Find where the given text appears and provide that cell's center as [x, y] coordinate. 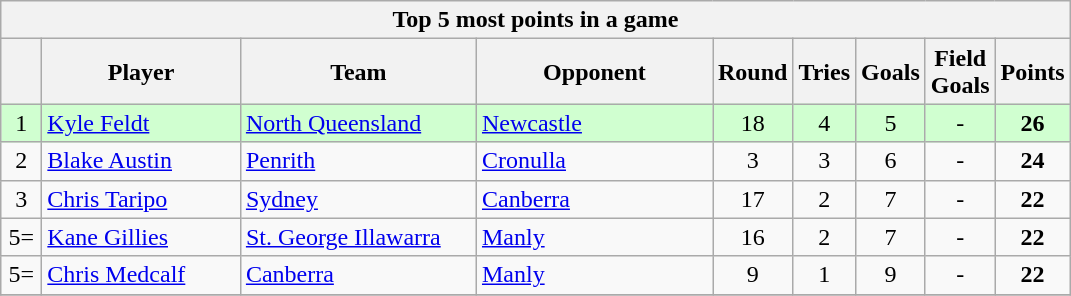
5 [891, 123]
4 [824, 123]
St. George Illawarra [358, 237]
Round [752, 72]
Kane Gillies [142, 237]
Tries [824, 72]
Field Goals [960, 72]
18 [752, 123]
Penrith [358, 161]
26 [1032, 123]
Top 5 most points in a game [536, 20]
Player [142, 72]
Kyle Feldt [142, 123]
Opponent [594, 72]
Chris Medcalf [142, 275]
17 [752, 199]
Points [1032, 72]
Chris Taripo [142, 199]
North Queensland [358, 123]
Cronulla [594, 161]
16 [752, 237]
Goals [891, 72]
24 [1032, 161]
Team [358, 72]
Sydney [358, 199]
6 [891, 161]
Newcastle [594, 123]
Blake Austin [142, 161]
